For the text-containing cell, return its midpoint in (X, Y) coordinate format. 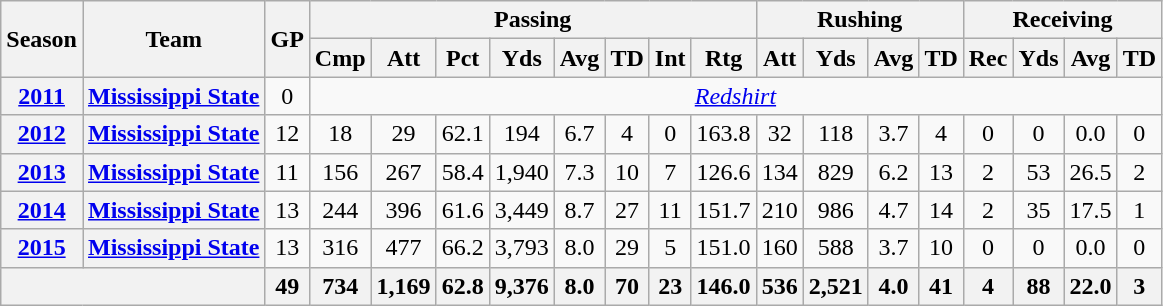
210 (780, 210)
17.5 (1090, 210)
9,376 (522, 286)
118 (836, 134)
Team (173, 39)
58.4 (462, 172)
1,169 (404, 286)
49 (287, 286)
134 (780, 172)
Rushing (860, 20)
151.7 (724, 210)
2012 (42, 134)
1 (1139, 210)
126.6 (724, 172)
3 (1139, 286)
Receiving (1062, 20)
156 (340, 172)
244 (340, 210)
4.0 (894, 286)
2,521 (836, 286)
536 (780, 286)
3,449 (522, 210)
160 (780, 248)
61.6 (462, 210)
14 (941, 210)
22.0 (1090, 286)
4.7 (894, 210)
588 (836, 248)
66.2 (462, 248)
18 (340, 134)
151.0 (724, 248)
88 (1038, 286)
986 (836, 210)
26.5 (1090, 172)
829 (836, 172)
62.1 (462, 134)
Rec (988, 58)
35 (1038, 210)
12 (287, 134)
Season (42, 39)
53 (1038, 172)
6.2 (894, 172)
316 (340, 248)
477 (404, 248)
3,793 (522, 248)
7 (670, 172)
6.7 (580, 134)
23 (670, 286)
Pct (462, 58)
8.7 (580, 210)
Redshirt (735, 96)
GP (287, 39)
70 (627, 286)
Rtg (724, 58)
32 (780, 134)
2011 (42, 96)
194 (522, 134)
7.3 (580, 172)
146.0 (724, 286)
Cmp (340, 58)
Passing (532, 20)
62.8 (462, 286)
27 (627, 210)
5 (670, 248)
2015 (42, 248)
163.8 (724, 134)
267 (404, 172)
396 (404, 210)
734 (340, 286)
41 (941, 286)
2013 (42, 172)
Int (670, 58)
2014 (42, 210)
1,940 (522, 172)
